Detect which cell encompasses the target text, then output its [x, y] center coordinate. 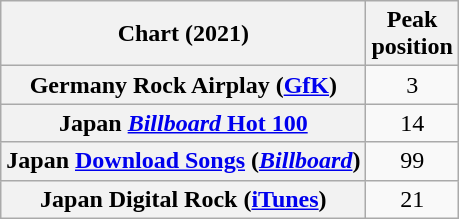
21 [412, 199]
Japan Download Songs (Billboard) [184, 161]
14 [412, 123]
99 [412, 161]
3 [412, 85]
Japan Digital Rock (iTunes) [184, 199]
Chart (2021) [184, 34]
Peakposition [412, 34]
Japan Billboard Hot 100 [184, 123]
Germany Rock Airplay (GfK) [184, 85]
